Scan for the cell matching the given text and deliver its [x, y] coordinate at center. 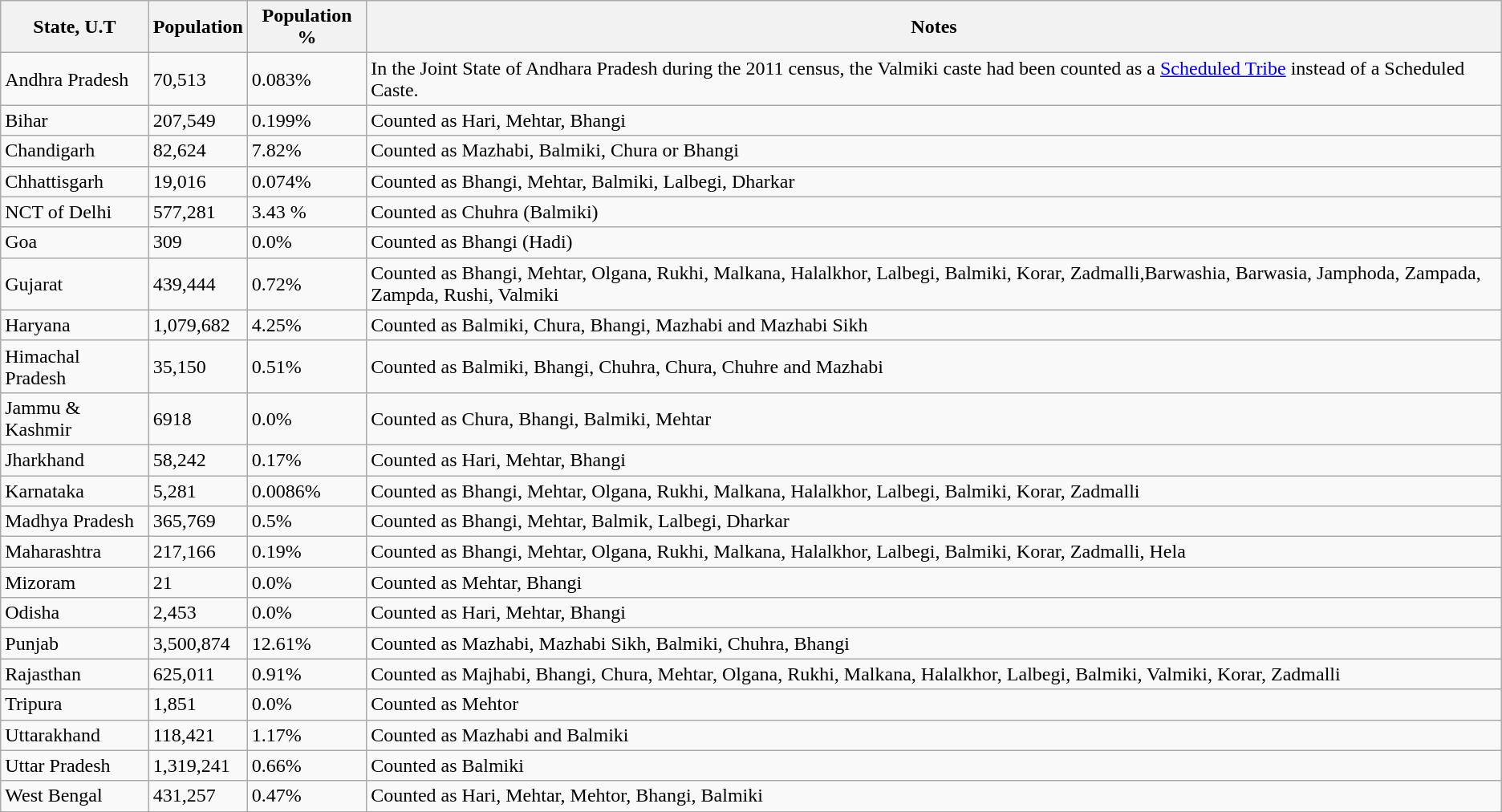
Bihar [75, 120]
0.91% [306, 674]
NCT of Delhi [75, 212]
Counted as Bhangi, Mehtar, Olgana, Rukhi, Malkana, Halalkhor, Lalbegi, Balmiki, Korar, Zadmalli [934, 490]
Madhya Pradesh [75, 522]
309 [197, 242]
3,500,874 [197, 644]
Odisha [75, 613]
82,624 [197, 151]
1.17% [306, 735]
118,421 [197, 735]
58,242 [197, 460]
Counted as Mazhabi, Balmiki, Chura or Bhangi [934, 151]
In the Joint State of Andhara Pradesh during the 2011 census, the Valmiki caste had been counted as a Scheduled Tribe instead of a Scheduled Caste. [934, 79]
0.17% [306, 460]
Counted as Mehtor [934, 704]
Counted as Bhangi, Mehtar, Balmiki, Lalbegi, Dharkar [934, 181]
207,549 [197, 120]
Counted as Mehtar, Bhangi [934, 583]
Himachal Pradesh [75, 366]
1,319,241 [197, 765]
Uttarakhand [75, 735]
5,281 [197, 490]
Counted as Chura, Bhangi, Balmiki, Mehtar [934, 419]
0.47% [306, 796]
Counted as Bhangi, Mehtar, Olgana, Rukhi, Malkana, Halalkhor, Lalbegi, Balmiki, Korar, Zadmalli, Hela [934, 552]
Counted as Bhangi, Mehtar, Balmik, Lalbegi, Dharkar [934, 522]
3.43 % [306, 212]
Counted as Hari, Mehtar, Mehtor, Bhangi, Balmiki [934, 796]
Population % [306, 27]
21 [197, 583]
Karnataka [75, 490]
0.5% [306, 522]
Rajasthan [75, 674]
70,513 [197, 79]
0.074% [306, 181]
Counted as Balmiki, Chura, Bhangi, Mazhabi and Mazhabi Sikh [934, 325]
Chhattisgarh [75, 181]
6918 [197, 419]
Haryana [75, 325]
4.25% [306, 325]
Counted as Balmiki [934, 765]
Punjab [75, 644]
Chandigarh [75, 151]
State, U.T [75, 27]
0.72% [306, 284]
217,166 [197, 552]
Counted as Majhabi, Bhangi, Chura, Mehtar, Olgana, Rukhi, Malkana, Halalkhor, Lalbegi, Balmiki, Valmiki, Korar, Zadmalli [934, 674]
Population [197, 27]
439,444 [197, 284]
2,453 [197, 613]
Jharkhand [75, 460]
Goa [75, 242]
0.199% [306, 120]
Counted as Chuhra (Balmiki) [934, 212]
0.51% [306, 366]
Tripura [75, 704]
431,257 [197, 796]
0.19% [306, 552]
Jammu & Kashmir [75, 419]
Counted as Mazhabi and Balmiki [934, 735]
Mizoram [75, 583]
0.66% [306, 765]
0.083% [306, 79]
West Bengal [75, 796]
0.0086% [306, 490]
Counted as Mazhabi, Mazhabi Sikh, Balmiki, Chuhra, Bhangi [934, 644]
Andhra Pradesh [75, 79]
365,769 [197, 522]
Notes [934, 27]
Counted as Bhangi (Hadi) [934, 242]
Uttar Pradesh [75, 765]
1,851 [197, 704]
12.61% [306, 644]
577,281 [197, 212]
625,011 [197, 674]
Gujarat [75, 284]
Counted as Balmiki, Bhangi, Chuhra, Chura, Chuhre and Mazhabi [934, 366]
Maharashtra [75, 552]
1,079,682 [197, 325]
35,150 [197, 366]
19,016 [197, 181]
7.82% [306, 151]
